Find where the given text appears and provide that cell's center as (X, Y) coordinate. 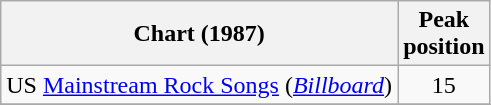
Chart (1987) (200, 34)
US Mainstream Rock Songs (Billboard) (200, 85)
15 (444, 85)
Peakposition (444, 34)
